Find where the given text appears and provide that cell's center as (X, Y) coordinate. 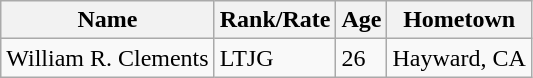
Name (108, 20)
26 (362, 58)
Rank/Rate (275, 20)
William R. Clements (108, 58)
Hayward, CA (459, 58)
Hometown (459, 20)
LTJG (275, 58)
Age (362, 20)
